Return the [x, y] coordinate for the center point of the cell that contains the specified text.  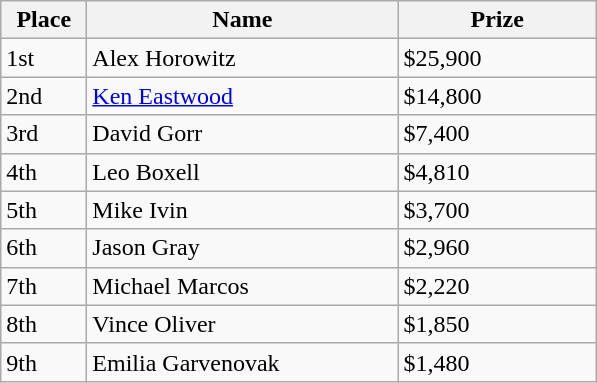
3rd [44, 134]
Prize [498, 20]
4th [44, 172]
$3,700 [498, 210]
$2,220 [498, 286]
Name [242, 20]
$1,850 [498, 324]
2nd [44, 96]
Place [44, 20]
Alex Horowitz [242, 58]
1st [44, 58]
$14,800 [498, 96]
Mike Ivin [242, 210]
David Gorr [242, 134]
Vince Oliver [242, 324]
$25,900 [498, 58]
7th [44, 286]
Leo Boxell [242, 172]
$7,400 [498, 134]
Emilia Garvenovak [242, 362]
Jason Gray [242, 248]
$4,810 [498, 172]
Michael Marcos [242, 286]
9th [44, 362]
6th [44, 248]
$2,960 [498, 248]
8th [44, 324]
5th [44, 210]
$1,480 [498, 362]
Ken Eastwood [242, 96]
